Find where the given text appears and provide that cell's center as [X, Y] coordinate. 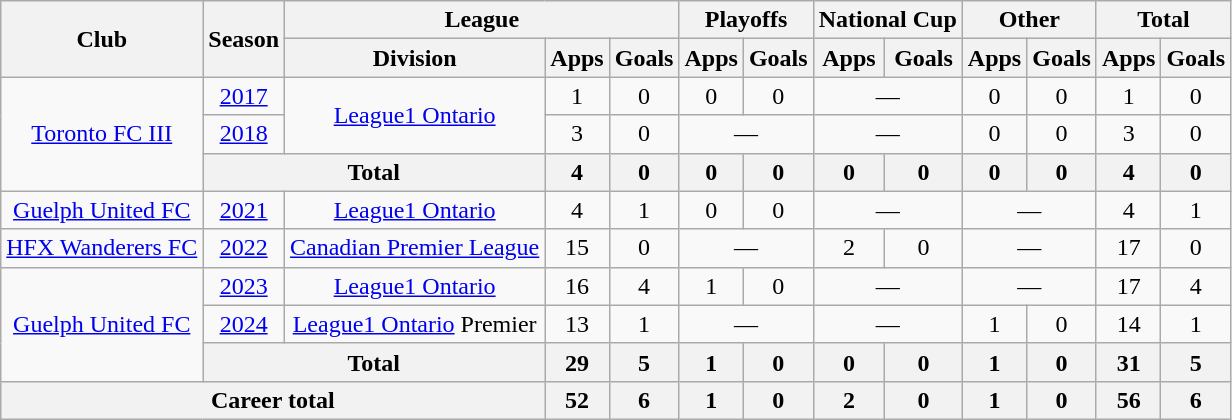
29 [577, 362]
Canadian Premier League [415, 248]
Club [102, 39]
52 [577, 400]
Division [415, 58]
HFX Wanderers FC [102, 248]
14 [1128, 324]
Other [1029, 20]
2022 [244, 248]
2017 [244, 96]
2024 [244, 324]
Career total [273, 400]
13 [577, 324]
15 [577, 248]
League [482, 20]
16 [577, 286]
Playoffs [746, 20]
2021 [244, 210]
31 [1128, 362]
Season [244, 39]
2018 [244, 134]
Toronto FC III [102, 134]
National Cup [888, 20]
League1 Ontario Premier [415, 324]
56 [1128, 400]
2023 [244, 286]
